Pinpoint the cell where the given text exists, returning its (x, y) midpoint coordinate. 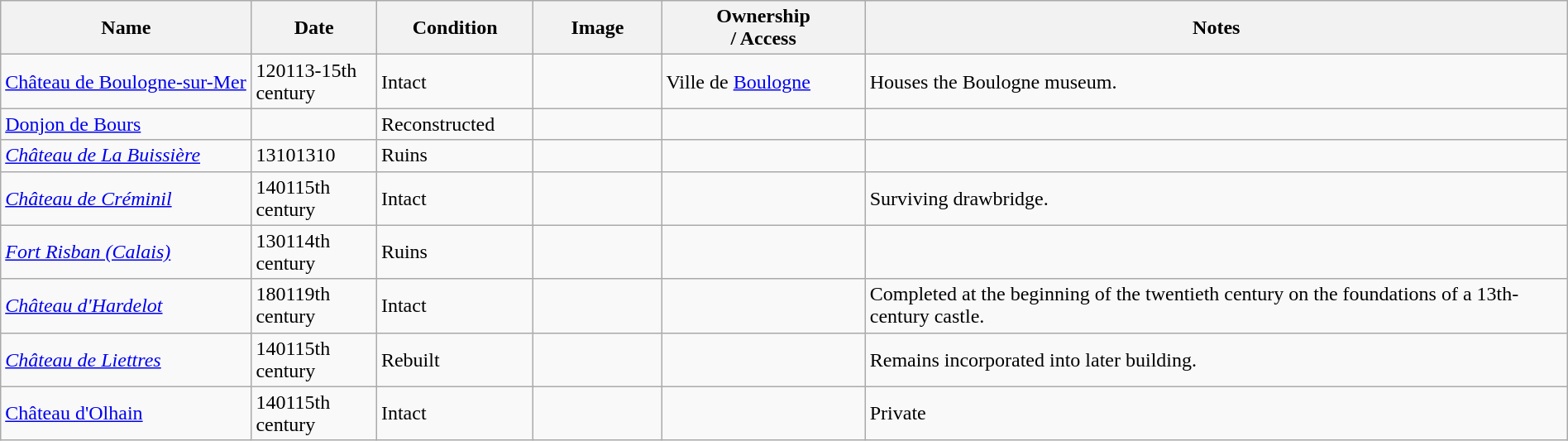
Château d'Hardelot (126, 306)
13101310 (314, 156)
Château de Boulogne-sur-Mer (126, 81)
Notes (1216, 28)
Remains incorporated into later building. (1216, 359)
Condition (455, 28)
Ville de Boulogne (763, 81)
Completed at the beginning of the twentieth century on the foundations of a 13th-century castle. (1216, 306)
Private (1216, 414)
130114th century (314, 252)
Donjon de Bours (126, 124)
Château de Créminil (126, 199)
180119th century (314, 306)
120113-15th century (314, 81)
Château de La Buissière (126, 156)
Château de Liettres (126, 359)
Date (314, 28)
Surviving drawbridge. (1216, 199)
Reconstructed (455, 124)
Fort Risban (Calais) (126, 252)
Ownership/ Access (763, 28)
Image (597, 28)
Houses the Boulogne museum. (1216, 81)
Rebuilt (455, 359)
Château d'Olhain (126, 414)
Name (126, 28)
